Return the (X, Y) coordinate for the center point of the cell that contains the specified text.  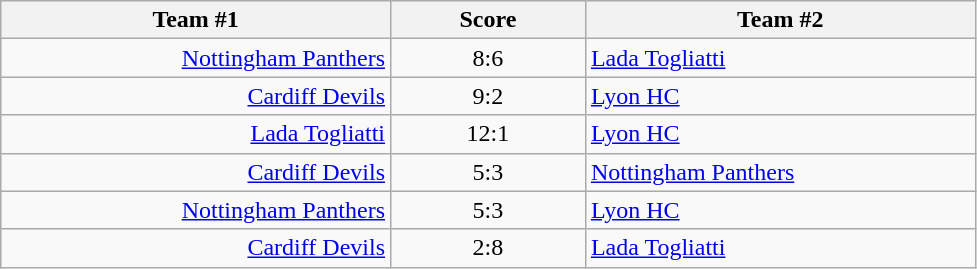
12:1 (488, 134)
8:6 (488, 58)
Team #2 (780, 20)
Team #1 (196, 20)
Score (488, 20)
2:8 (488, 248)
9:2 (488, 96)
